Return [x, y] of the center of cell containing provided text 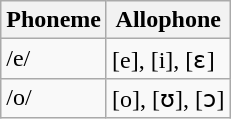
Phoneme [54, 20]
/o/ [54, 98]
/e/ [54, 59]
[o], [ʊ], [ɔ] [168, 98]
[e], [i], [ɛ] [168, 59]
Allophone [168, 20]
